Output the [x, y] coordinate of the center of the cell containing the given text.  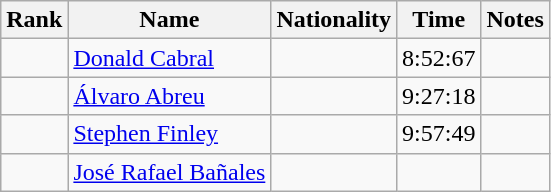
Time [439, 20]
Stephen Finley [170, 134]
Rank [34, 20]
Álvaro Abreu [170, 96]
José Rafael Bañales [170, 172]
Name [170, 20]
9:57:49 [439, 134]
9:27:18 [439, 96]
8:52:67 [439, 58]
Notes [515, 20]
Donald Cabral [170, 58]
Nationality [334, 20]
